Provide the (X, Y) coordinate of the cell's center where the given text is located.  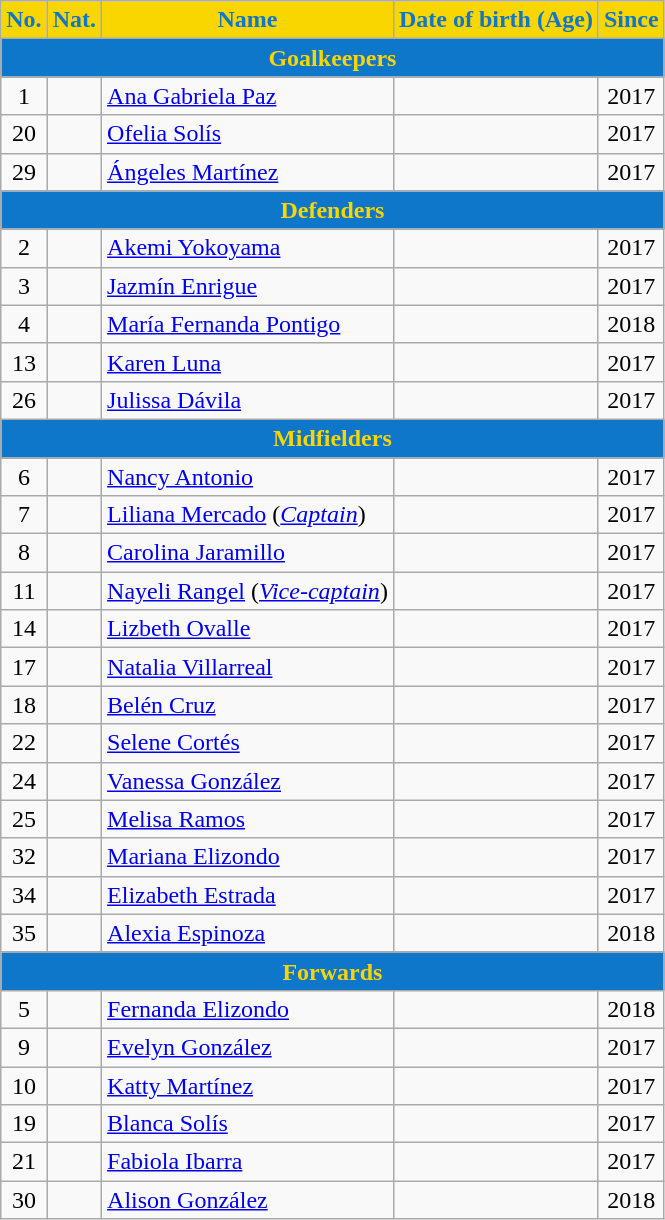
Nat. (74, 20)
6 (24, 477)
Nancy Antonio (248, 477)
32 (24, 857)
Jazmín Enrigue (248, 286)
11 (24, 591)
22 (24, 743)
Belén Cruz (248, 705)
25 (24, 819)
20 (24, 134)
Defenders (332, 210)
Akemi Yokoyama (248, 248)
Goalkeepers (332, 58)
Liliana Mercado (Captain) (248, 515)
Evelyn González (248, 1047)
Carolina Jaramillo (248, 553)
Ana Gabriela Paz (248, 96)
30 (24, 1200)
Elizabeth Estrada (248, 895)
Alexia Espinoza (248, 933)
Blanca Solís (248, 1124)
5 (24, 1009)
Ángeles Martínez (248, 172)
Vanessa González (248, 781)
Selene Cortés (248, 743)
Julissa Dávila (248, 400)
24 (24, 781)
María Fernanda Pontigo (248, 324)
26 (24, 400)
Nayeli Rangel (Vice-captain) (248, 591)
Fabiola Ibarra (248, 1162)
Fernanda Elizondo (248, 1009)
29 (24, 172)
Ofelia Solís (248, 134)
17 (24, 667)
Lizbeth Ovalle (248, 629)
Melisa Ramos (248, 819)
14 (24, 629)
1 (24, 96)
9 (24, 1047)
Natalia Villarreal (248, 667)
35 (24, 933)
No. (24, 20)
Mariana Elizondo (248, 857)
4 (24, 324)
10 (24, 1085)
2 (24, 248)
Date of birth (Age) (496, 20)
Karen Luna (248, 362)
34 (24, 895)
Alison González (248, 1200)
8 (24, 553)
21 (24, 1162)
Since (631, 20)
Midfielders (332, 438)
19 (24, 1124)
7 (24, 515)
3 (24, 286)
13 (24, 362)
Name (248, 20)
Forwards (332, 971)
18 (24, 705)
Katty Martínez (248, 1085)
